Output the [x, y] coordinate of the center of the cell containing the given text.  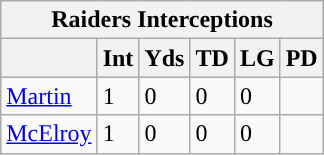
LG [257, 58]
TD [212, 58]
PD [302, 58]
McElroy [49, 134]
Yds [164, 58]
Int [118, 58]
Martin [49, 96]
Raiders Interceptions [162, 20]
